Find where the given text appears and provide that cell's center as [x, y] coordinate. 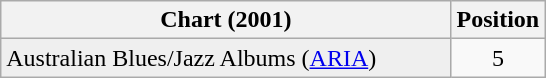
5 [498, 58]
Position [498, 20]
Chart (2001) [226, 20]
Australian Blues/Jazz Albums (ARIA) [226, 58]
